Extract the (x, y) coordinate from the center of the cell holding the provided text.  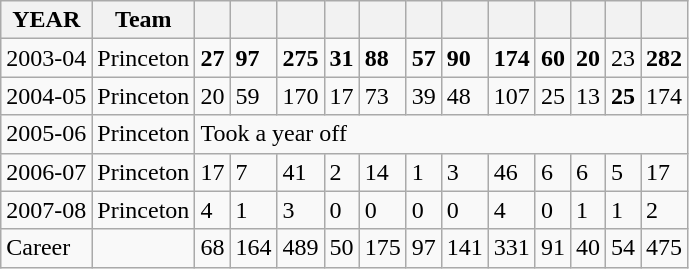
170 (300, 96)
31 (342, 58)
YEAR (46, 20)
59 (254, 96)
141 (464, 248)
46 (512, 172)
27 (212, 58)
14 (382, 172)
7 (254, 172)
Career (46, 248)
88 (382, 58)
175 (382, 248)
73 (382, 96)
2004-05 (46, 96)
41 (300, 172)
68 (212, 248)
Took a year off (442, 134)
57 (424, 58)
90 (464, 58)
48 (464, 96)
282 (664, 58)
23 (622, 58)
Team (144, 20)
164 (254, 248)
60 (552, 58)
5 (622, 172)
2007-08 (46, 210)
40 (588, 248)
39 (424, 96)
2005-06 (46, 134)
2003-04 (46, 58)
91 (552, 248)
107 (512, 96)
331 (512, 248)
50 (342, 248)
13 (588, 96)
475 (664, 248)
489 (300, 248)
275 (300, 58)
2006-07 (46, 172)
54 (622, 248)
